Detect which cell encompasses the target text, then output its (X, Y) center coordinate. 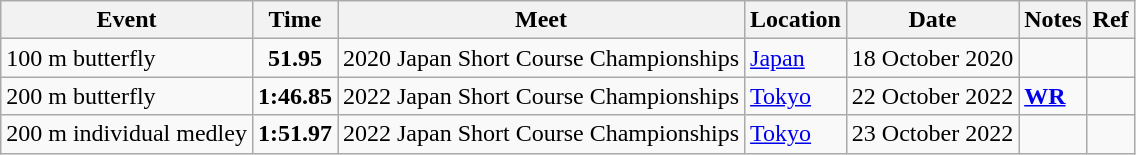
100 m butterfly (127, 58)
1:46.85 (294, 96)
51.95 (294, 58)
200 m butterfly (127, 96)
Date (932, 20)
Location (796, 20)
Time (294, 20)
200 m individual medley (127, 134)
1:51.97 (294, 134)
Japan (796, 58)
Ref (1110, 20)
Notes (1053, 20)
Event (127, 20)
18 October 2020 (932, 58)
2020 Japan Short Course Championships (542, 58)
Meet (542, 20)
22 October 2022 (932, 96)
23 October 2022 (932, 134)
WR (1053, 96)
